Output the (X, Y) coordinate of the center of the cell containing the given text.  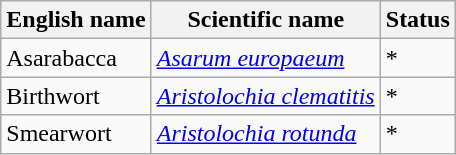
Scientific name (266, 20)
Aristolochia clematitis (266, 96)
Status (418, 20)
Asarabacca (76, 58)
English name (76, 20)
Aristolochia rotunda (266, 134)
Asarum europaeum (266, 58)
Smearwort (76, 134)
Birthwort (76, 96)
